Determine the [x, y] coordinate at the center of the cell enclosing the given text.  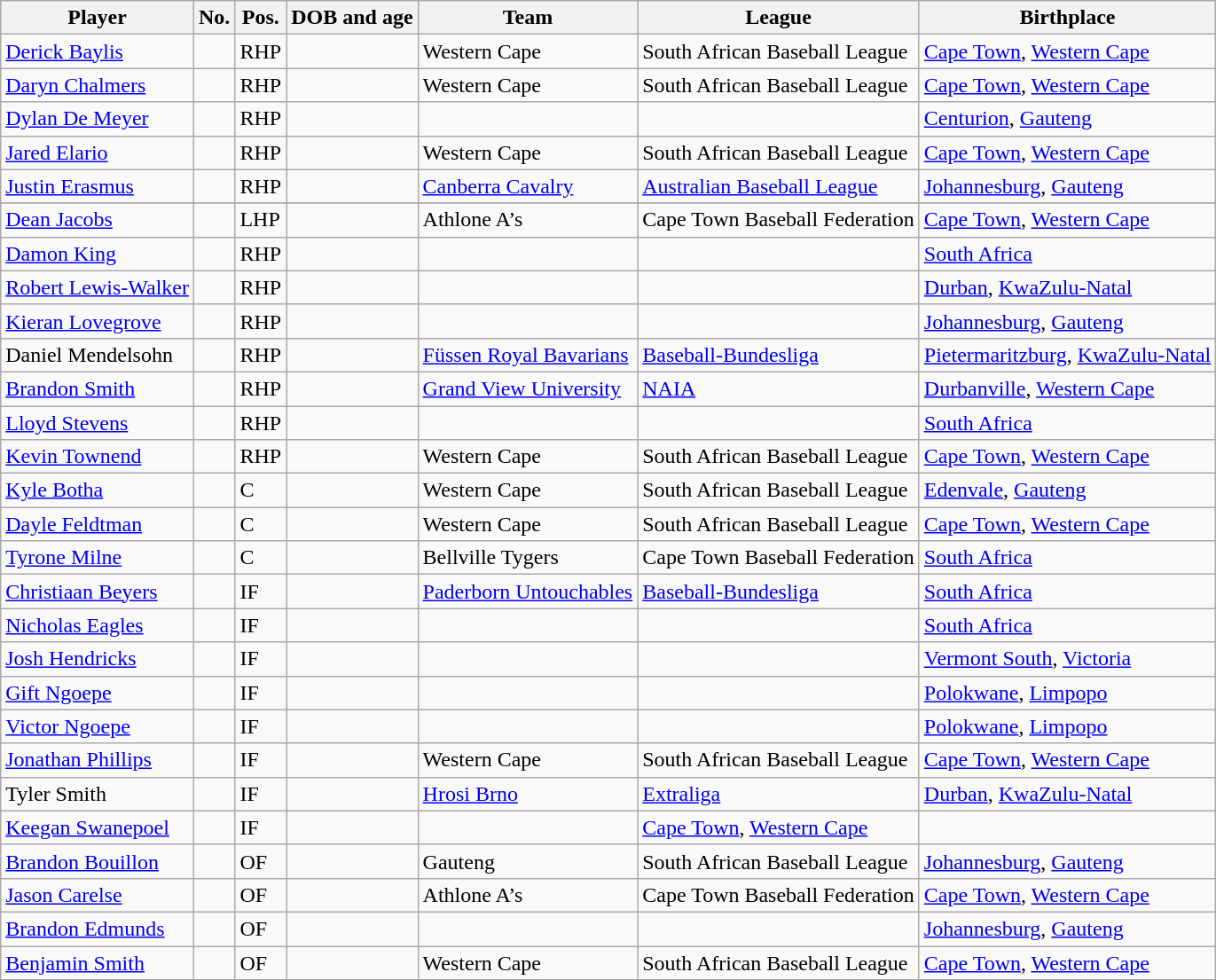
Edenvale, Gauteng [1068, 490]
Durbanville, Western Cape [1068, 388]
Brandon Smith [98, 388]
Centurion, Gauteng [1068, 119]
Nicholas Eagles [98, 625]
Pietermaritzburg, KwaZulu-Natal [1068, 355]
Daniel Mendelsohn [98, 355]
Hrosi Brno [528, 794]
Kyle Botha [98, 490]
Derick Baylis [98, 51]
Keegan Swanepoel [98, 827]
Lloyd Stevens [98, 423]
Tyrone Milne [98, 558]
Vermont South, Victoria [1068, 659]
Kieran Lovegrove [98, 321]
NAIA [779, 388]
Extraliga [779, 794]
Australian Baseball League [779, 186]
Birthplace [1068, 18]
Dayle Feldtman [98, 524]
Füssen Royal Bavarians [528, 355]
Bellville Tygers [528, 558]
Damon King [98, 254]
Jonathan Phillips [98, 760]
Pos. [261, 18]
Josh Hendricks [98, 659]
Kevin Townend [98, 457]
Brandon Bouillon [98, 861]
Paderborn Untouchables [528, 592]
Gift Ngoepe [98, 693]
Benjamin Smith [98, 962]
Jared Elario [98, 153]
Player [98, 18]
Robert Lewis-Walker [98, 287]
League [779, 18]
Victor Ngoepe [98, 726]
Daryn Chalmers [98, 85]
Justin Erasmus [98, 186]
Dean Jacobs [98, 220]
Grand View University [528, 388]
Canberra Cavalry [528, 186]
No. [214, 18]
LHP [261, 220]
Team [528, 18]
Christiaan Beyers [98, 592]
Brandon Edmunds [98, 929]
Dylan De Meyer [98, 119]
Tyler Smith [98, 794]
Gauteng [528, 861]
DOB and age [352, 18]
Jason Carelse [98, 895]
